Return [x, y] of the center of cell containing provided text 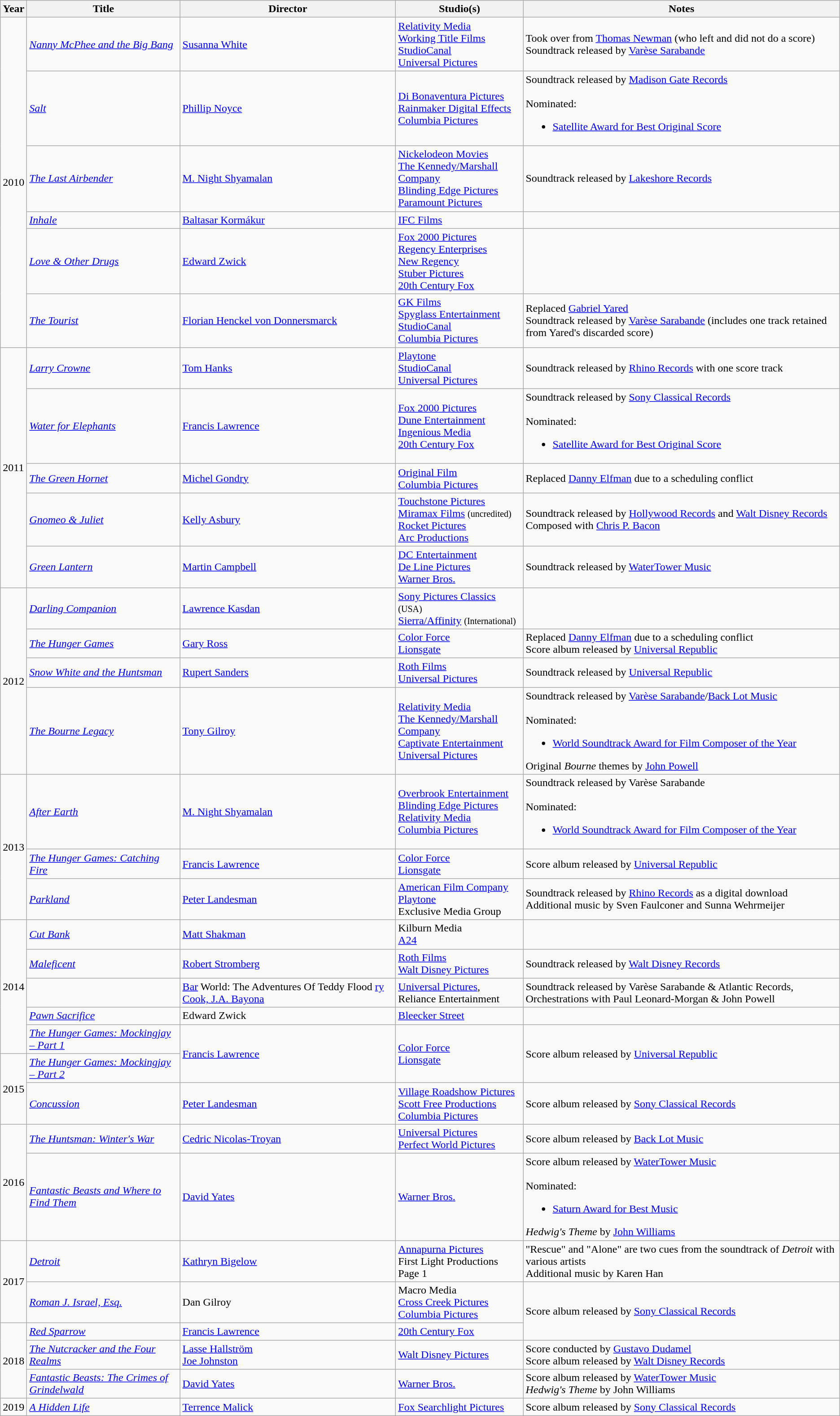
Soundtrack released by Rhino Records as a digital downloadAdditional music by Sven Faulconer and Sunna Wehrmeijer [681, 899]
Water for Elephants [103, 426]
Director [288, 9]
The Tourist [103, 320]
Nanny McPhee and the Big Bang [103, 44]
Tom Hanks [288, 368]
Relativity MediaWorking Title FilmsStudioCanalUniversal Pictures [459, 44]
2013 [13, 847]
Phillip Noyce [288, 109]
Soundtrack released by Lakeshore Records [681, 179]
Universal PicturesPerfect World Pictures [459, 1139]
Annapurna PicturesFirst Light ProductionsPage 1 [459, 1261]
Red Sparrow [103, 1332]
Tony Gilroy [288, 731]
Martin Campbell [288, 567]
After Earth [103, 812]
Lasse HallströmJoe Johnston [288, 1355]
Original FilmColumbia Pictures [459, 478]
2012 [13, 681]
IFC Films [459, 220]
The Hunger Games [103, 643]
Green Lantern [103, 567]
Took over from Thomas Newman (who left and did not do a score)Soundtrack released by Varèse Sarabande [681, 44]
2016 [13, 1182]
Kelly Asbury [288, 520]
The Bourne Legacy [103, 731]
Concussion [103, 1103]
Roth FilmsUniversal Pictures [459, 673]
2014 [13, 987]
Walt Disney Pictures [459, 1355]
20th Century Fox [459, 1332]
2019 [13, 1407]
GK FilmsSpyglass EntertainmentStudioCanalColumbia Pictures [459, 320]
Robert Stromberg [288, 964]
Detroit [103, 1261]
Score album released by WaterTower MusicNominated:Saturn Award for Best MusicHedwig's Theme by John Williams [681, 1197]
Replaced Danny Elfman due to a scheduling conflict [681, 478]
Overbrook EntertainmentBlinding Edge PicturesRelativity MediaColumbia Pictures [459, 812]
2018 [13, 1361]
Gary Ross [288, 643]
The Hunger Games: Mockingjay – Part 1 [103, 1039]
Soundtrack released by WaterTower Music [681, 567]
PlaytoneStudioCanalUniversal Pictures [459, 368]
Soundtrack released by Hollywood Records and Walt Disney RecordsComposed with Chris P. Bacon [681, 520]
Salt [103, 109]
Susanna White [288, 44]
American Film CompanyPlaytoneExclusive Media Group [459, 899]
Soundtrack released by Varèse Sarabande Nominated:World Soundtrack Award for Film Composer of the Year [681, 812]
DC EntertainmentDe Line PicturesWarner Bros. [459, 567]
Score album released by Back Lot Music [681, 1139]
Fox Searchlight Pictures [459, 1407]
Macro MediaCross Creek PicturesColumbia Pictures [459, 1302]
Bleecker Street [459, 1016]
Love & Other Drugs [103, 261]
The Hunger Games: Mockingjay – Part 2 [103, 1068]
Soundtrack released by Walt Disney Records [681, 964]
A Hidden Life [103, 1407]
Parkland [103, 899]
Sony Pictures Classics (USA) Sierra/Affinity (International) [459, 608]
Village Roadshow PicturesScott Free ProductionsColumbia Pictures [459, 1103]
Touchstone PicturesMiramax Films (uncredited) Rocket PicturesArc Productions [459, 520]
Rupert Sanders [288, 673]
Soundtrack released by Sony Classical RecordsNominated:Satellite Award for Best Original Score [681, 426]
Matt Shakman [288, 934]
Kathryn Bigelow [288, 1261]
The Huntsman: Winter's War [103, 1139]
Larry Crowne [103, 368]
Replaced Gabriel YaredSoundtrack released by Varèse Sarabande (includes one track retained from Yared's discarded score) [681, 320]
Gnomeo & Juliet [103, 520]
Nickelodeon MoviesThe Kennedy/Marshall CompanyBlinding Edge PicturesParamount Pictures [459, 179]
Year [13, 9]
The Nutcracker and the Four Realms [103, 1355]
The Last Airbender [103, 179]
Terrence Malick [288, 1407]
Michel Gondry [288, 478]
Di Bonaventura PicturesRainmaker Digital EffectsColumbia Pictures [459, 109]
Soundtrack released by Varèse Sarabande & Atlantic Records,Orchestrations with Paul Leonard-Morgan & John Powell [681, 992]
Studio(s) [459, 9]
Fox 2000 PicturesRegency EnterprisesNew RegencyStuber Pictures20th Century Fox [459, 261]
Roman J. Israel, Esq. [103, 1302]
Pawn Sacrifice [103, 1016]
Bar World: The Adventures Of Teddy Flood ry Cook, J.A. Bayona [288, 992]
"Rescue" and "Alone" are two cues from the soundtrack of Detroit with various artistsAdditional music by Karen Han [681, 1261]
Maleficent [103, 964]
Inhale [103, 220]
Soundtrack released by Rhino Records with one score track [681, 368]
Fantastic Beasts and Where to Find Them [103, 1197]
Darling Companion [103, 608]
Universal Pictures,Reliance Entertainment [459, 992]
Score conducted by Gustavo Dudamel Score album released by Walt Disney Records [681, 1355]
Fantastic Beasts: The Crimes of Grindelwald [103, 1384]
Kilburn MediaA24 [459, 934]
Baltasar Kormákur [288, 220]
2010 [13, 182]
Replaced Danny Elfman due to a scheduling conflictScore album released by Universal Republic [681, 643]
Cut Bank [103, 934]
2017 [13, 1281]
Roth FilmsWalt Disney Pictures [459, 964]
2011 [13, 468]
Snow White and the Huntsman [103, 673]
Soundtrack released by Universal Republic [681, 673]
Relativity MediaThe Kennedy/Marshall CompanyCaptivate EntertainmentUniversal Pictures [459, 731]
Cedric Nicolas-Troyan [288, 1139]
Dan Gilroy [288, 1302]
Soundtrack released by Madison Gate RecordsNominated:Satellite Award for Best Original Score [681, 109]
Notes [681, 9]
Title [103, 9]
Score album released by WaterTower MusicHedwig's Theme by John Williams [681, 1384]
Lawrence Kasdan [288, 608]
The Green Hornet [103, 478]
The Hunger Games: Catching Fire [103, 864]
Fox 2000 PicturesDune EntertainmentIngenious Media20th Century Fox [459, 426]
Florian Henckel von Donnersmarck [288, 320]
2015 [13, 1088]
